Return [x, y] of the center of cell containing provided text 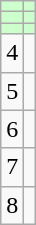
4 [12, 53]
7 [12, 167]
5 [12, 91]
6 [12, 129]
8 [12, 205]
